Extract the [x, y] coordinate from the center of the cell holding the provided text.  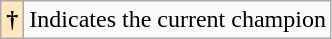
Indicates the current champion [178, 20]
† [12, 20]
